Extract the (X, Y) coordinate from the center of the cell holding the provided text.  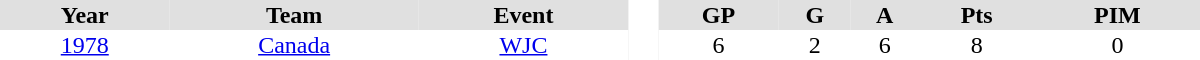
Year (85, 15)
GP (718, 15)
PIM (1118, 15)
WJC (524, 45)
2 (815, 45)
Event (524, 15)
1978 (85, 45)
0 (1118, 45)
Pts (976, 15)
G (815, 15)
Canada (294, 45)
8 (976, 45)
A (885, 15)
Team (294, 15)
